Detect which cell encompasses the target text, then output its (x, y) center coordinate. 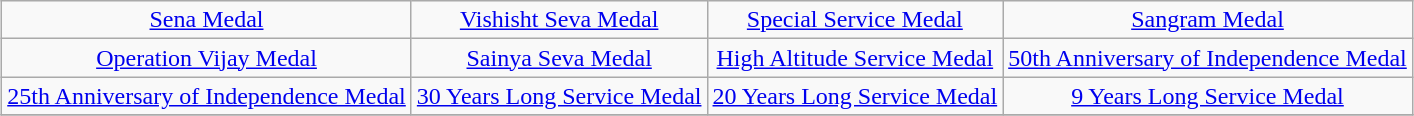
Special Service Medal (855, 20)
Sangram Medal (1208, 20)
Sena Medal (207, 20)
50th Anniversary of Independence Medal (1208, 58)
High Altitude Service Medal (855, 58)
20 Years Long Service Medal (855, 96)
25th Anniversary of Independence Medal (207, 96)
9 Years Long Service Medal (1208, 96)
30 Years Long Service Medal (559, 96)
Operation Vijay Medal (207, 58)
Vishisht Seva Medal (559, 20)
Sainya Seva Medal (559, 58)
